Scan for the cell matching the given text and deliver its [x, y] coordinate at center. 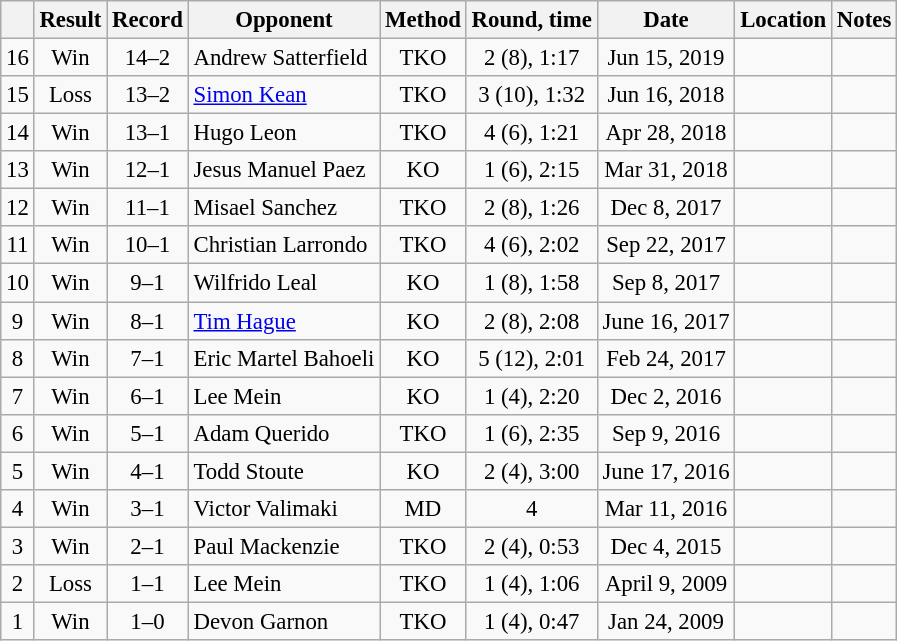
Victor Valimaki [284, 509]
Sep 22, 2017 [666, 245]
MD [424, 509]
Misael Sanchez [284, 208]
5 [18, 471]
Christian Larrondo [284, 245]
10–1 [148, 245]
3 (10), 1:32 [532, 95]
2–1 [148, 546]
Adam Querido [284, 433]
14–2 [148, 58]
Feb 24, 2017 [666, 358]
4 (6), 1:21 [532, 133]
Devon Garnon [284, 621]
2 (8), 2:08 [532, 321]
April 9, 2009 [666, 584]
9 [18, 321]
Notes [864, 20]
Record [148, 20]
13 [18, 170]
Todd Stoute [284, 471]
June 17, 2016 [666, 471]
Round, time [532, 20]
2 (4), 3:00 [532, 471]
15 [18, 95]
Simon Kean [284, 95]
Jun 15, 2019 [666, 58]
1 (4), 1:06 [532, 584]
4–1 [148, 471]
1 (4), 0:47 [532, 621]
8–1 [148, 321]
12–1 [148, 170]
Wilfrido Leal [284, 283]
Mar 31, 2018 [666, 170]
7–1 [148, 358]
Jun 16, 2018 [666, 95]
Opponent [284, 20]
5–1 [148, 433]
Eric Martel Bahoeli [284, 358]
12 [18, 208]
2 (8), 1:26 [532, 208]
2 (4), 0:53 [532, 546]
1 (4), 2:20 [532, 396]
Hugo Leon [284, 133]
Paul Mackenzie [284, 546]
Apr 28, 2018 [666, 133]
1 (6), 2:15 [532, 170]
1 (8), 1:58 [532, 283]
Andrew Satterfield [284, 58]
14 [18, 133]
11 [18, 245]
10 [18, 283]
1–1 [148, 584]
Method [424, 20]
Location [784, 20]
Sep 9, 2016 [666, 433]
13–1 [148, 133]
June 16, 2017 [666, 321]
6 [18, 433]
Date [666, 20]
16 [18, 58]
3–1 [148, 509]
Sep 8, 2017 [666, 283]
6–1 [148, 396]
7 [18, 396]
2 [18, 584]
Jan 24, 2009 [666, 621]
11–1 [148, 208]
5 (12), 2:01 [532, 358]
Tim Hague [284, 321]
3 [18, 546]
Result [70, 20]
Jesus Manuel Paez [284, 170]
1 (6), 2:35 [532, 433]
8 [18, 358]
4 (6), 2:02 [532, 245]
1–0 [148, 621]
1 [18, 621]
Dec 2, 2016 [666, 396]
2 (8), 1:17 [532, 58]
9–1 [148, 283]
Mar 11, 2016 [666, 509]
Dec 4, 2015 [666, 546]
13–2 [148, 95]
Dec 8, 2017 [666, 208]
